Detect which cell encompasses the target text, then output its (x, y) center coordinate. 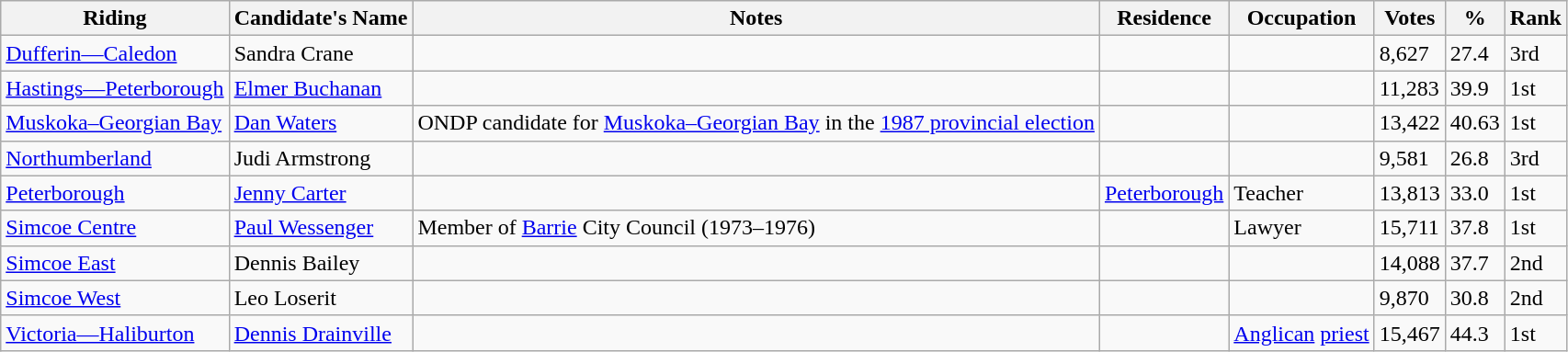
Sandra Crane (321, 53)
% (1474, 18)
Simcoe West (115, 298)
9,870 (1410, 298)
30.8 (1474, 298)
Simcoe East (115, 263)
8,627 (1410, 53)
Judi Armstrong (321, 158)
Notes (756, 18)
40.63 (1474, 123)
Paul Wessenger (321, 228)
27.4 (1474, 53)
14,088 (1410, 263)
39.9 (1474, 88)
Teacher (1301, 193)
11,283 (1410, 88)
33.0 (1474, 193)
26.8 (1474, 158)
Votes (1410, 18)
Riding (115, 18)
Occupation (1301, 18)
15,467 (1410, 333)
Northumberland (115, 158)
13,422 (1410, 123)
Simcoe Centre (115, 228)
Rank (1535, 18)
37.7 (1474, 263)
Dan Waters (321, 123)
Leo Loserit (321, 298)
Anglican priest (1301, 333)
Muskoka–Georgian Bay (115, 123)
Hastings—Peterborough (115, 88)
Elmer Buchanan (321, 88)
Victoria—Haliburton (115, 333)
13,813 (1410, 193)
Dennis Drainville (321, 333)
9,581 (1410, 158)
Jenny Carter (321, 193)
Lawyer (1301, 228)
44.3 (1474, 333)
Candidate's Name (321, 18)
37.8 (1474, 228)
Member of Barrie City Council (1973–1976) (756, 228)
15,711 (1410, 228)
ONDP candidate for Muskoka–Georgian Bay in the 1987 provincial election (756, 123)
Dennis Bailey (321, 263)
Residence (1164, 18)
Dufferin—Caledon (115, 53)
